Scan for the cell matching the given text and deliver its [x, y] coordinate at center. 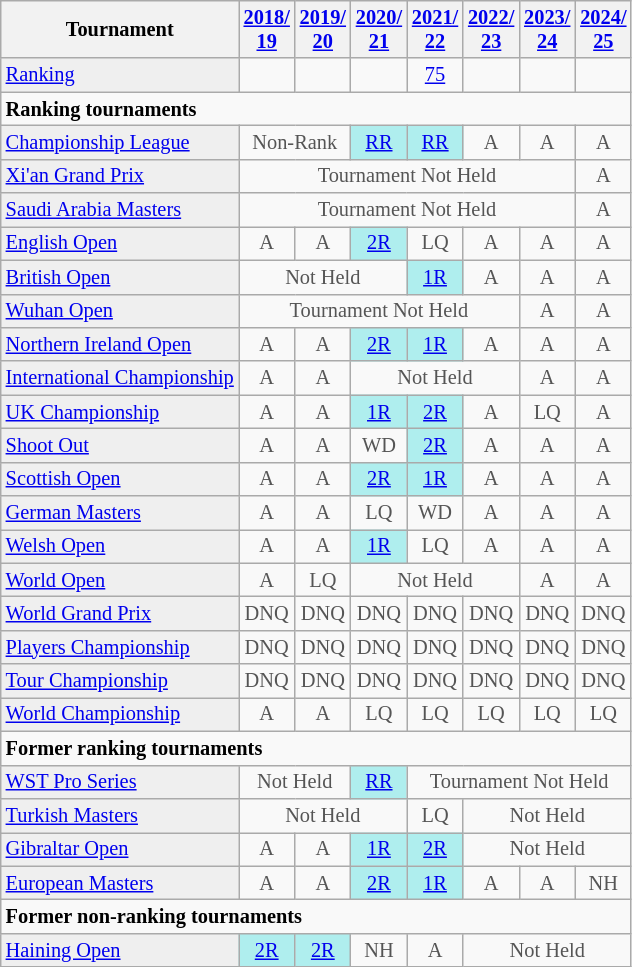
75 [435, 75]
Former non-ranking tournaments [316, 916]
Tournament [120, 29]
2019/20 [323, 29]
Former ranking tournaments [316, 748]
Northern Ireland Open [120, 344]
WST Pro Series [120, 782]
2023/24 [547, 29]
Ranking [120, 75]
Turkish Masters [120, 815]
World Grand Prix [120, 613]
World Championship [120, 714]
2018/19 [267, 29]
Welsh Open [120, 546]
2022/23 [491, 29]
Non-Rank [295, 142]
Championship League [120, 142]
European Masters [120, 883]
Shoot Out [120, 445]
Haining Open [120, 950]
English Open [120, 243]
Scottish Open [120, 479]
Gibraltar Open [120, 849]
British Open [120, 277]
Ranking tournaments [316, 109]
Tour Championship [120, 681]
International Championship [120, 378]
Players Championship [120, 647]
World Open [120, 580]
German Masters [120, 513]
Xi'an Grand Prix [120, 176]
2024/25 [603, 29]
2020/21 [379, 29]
UK Championship [120, 412]
2021/22 [435, 29]
Saudi Arabia Masters [120, 210]
Wuhan Open [120, 311]
